Identify which cell holds the provided text, then report its (x, y) central coordinate. 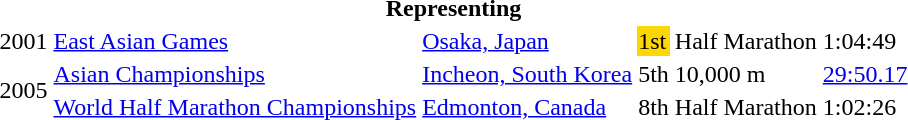
10,000 m (746, 74)
1st (654, 41)
Incheon, South Korea (528, 74)
Half Marathon (746, 41)
Osaka, Japan (528, 41)
Asian Championships (235, 74)
East Asian Games (235, 41)
5th (654, 74)
